Provide the (x, y) coordinate of the cell's center where the given text is located.  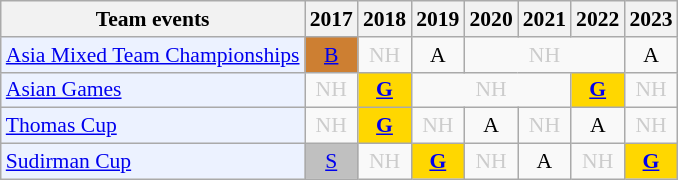
2019 (438, 19)
2021 (544, 19)
2022 (598, 19)
2017 (332, 19)
S (332, 162)
B (332, 55)
2023 (650, 19)
2020 (490, 19)
Team events (153, 19)
Sudirman Cup (153, 162)
2018 (384, 19)
Asian Games (153, 90)
Thomas Cup (153, 126)
Asia Mixed Team Championships (153, 55)
